Find where the given text appears and provide that cell's center as (x, y) coordinate. 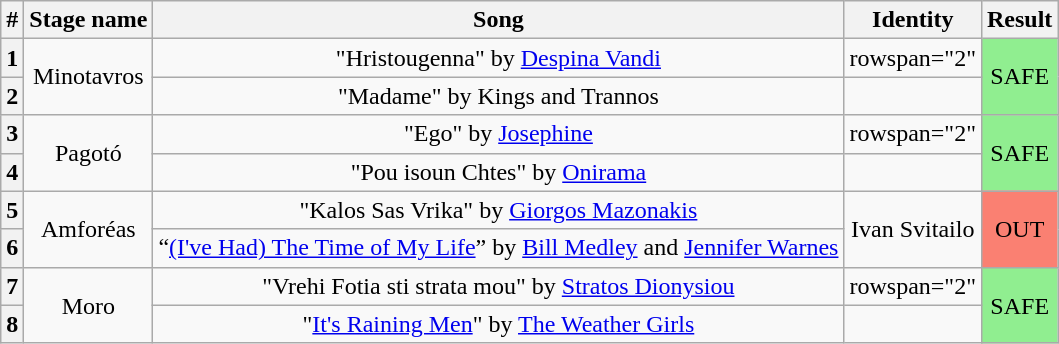
Identity (913, 20)
3 (12, 134)
2 (12, 96)
1 (12, 58)
“(I've Had) The Time of My Life” by Bill Medley and Jennifer Warnes (498, 248)
Result (1019, 20)
Minotavros (88, 77)
"Ego" by Josephine (498, 134)
"Vrehi Fotia sti strata mou" by Stratos Dionysiou (498, 286)
4 (12, 172)
Moro (88, 305)
Amforéas (88, 229)
"Hristougenna" by Despina Vandi (498, 58)
5 (12, 210)
# (12, 20)
6 (12, 248)
8 (12, 324)
Song (498, 20)
OUT (1019, 229)
"Madame" by Kings and Trannos (498, 96)
"It's Raining Men" by The Weather Girls (498, 324)
"Pou isoun Chtes" by Onirama (498, 172)
Stage name (88, 20)
Pagotó (88, 153)
Ivan Svitailo (913, 229)
"Kalos Sas Vrika" by Giorgos Mazonakis (498, 210)
7 (12, 286)
